Identify which cell holds the provided text, then report its (X, Y) central coordinate. 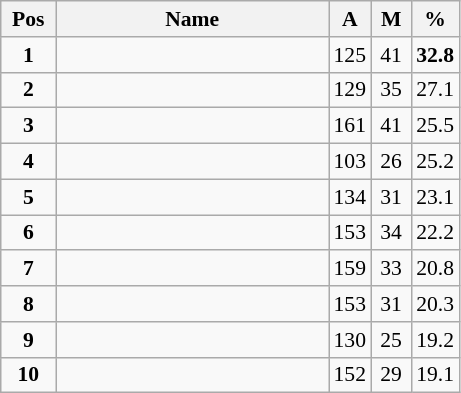
33 (391, 269)
20.3 (435, 304)
A (350, 19)
34 (391, 233)
1 (28, 55)
134 (350, 197)
3 (28, 126)
7 (28, 269)
130 (350, 340)
23.1 (435, 197)
M (391, 19)
Pos (28, 19)
6 (28, 233)
152 (350, 375)
2 (28, 90)
22.2 (435, 233)
29 (391, 375)
19.1 (435, 375)
125 (350, 55)
5 (28, 197)
25 (391, 340)
% (435, 19)
8 (28, 304)
19.2 (435, 340)
4 (28, 162)
25.5 (435, 126)
10 (28, 375)
103 (350, 162)
26 (391, 162)
35 (391, 90)
Name (192, 19)
159 (350, 269)
161 (350, 126)
129 (350, 90)
27.1 (435, 90)
25.2 (435, 162)
9 (28, 340)
20.8 (435, 269)
32.8 (435, 55)
